Find where the given text appears and provide that cell's center as (X, Y) coordinate. 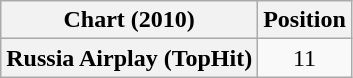
11 (305, 58)
Position (305, 20)
Chart (2010) (130, 20)
Russia Airplay (TopHit) (130, 58)
